Detect which cell encompasses the target text, then output its (x, y) center coordinate. 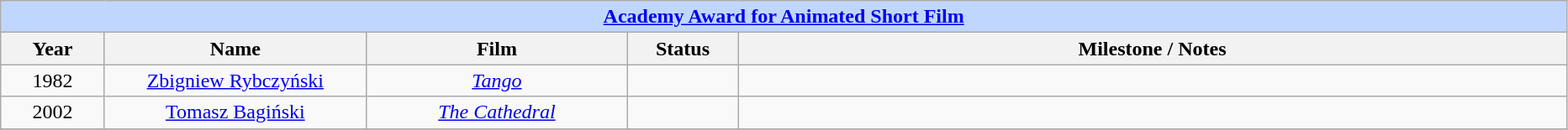
1982 (53, 81)
The Cathedral (496, 112)
Tomasz Bagiński (235, 112)
Year (53, 49)
Name (235, 49)
2002 (53, 112)
Milestone / Notes (1153, 49)
Tango (496, 81)
Film (496, 49)
Status (683, 49)
Zbigniew Rybczyński (235, 81)
Academy Award for Animated Short Film (784, 17)
